Output the (x, y) coordinate of the center of the cell containing the given text.  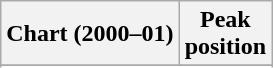
Chart (2000–01) (90, 34)
Peakposition (225, 34)
